Search for the cell housing the specified text and yield its (X, Y) center coordinate. 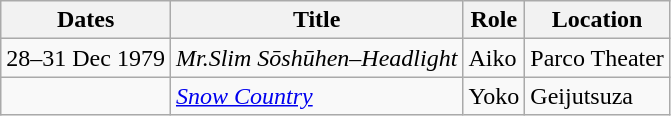
Dates (86, 20)
Title (316, 20)
Snow Country (316, 96)
Mr.Slim Sōshūhen–Headlight (316, 58)
28–31 Dec 1979 (86, 58)
Yoko (494, 96)
Aiko (494, 58)
Location (598, 20)
Geijutsuza (598, 96)
Parco Theater (598, 58)
Role (494, 20)
